Scan for the cell matching the given text and deliver its (x, y) coordinate at center. 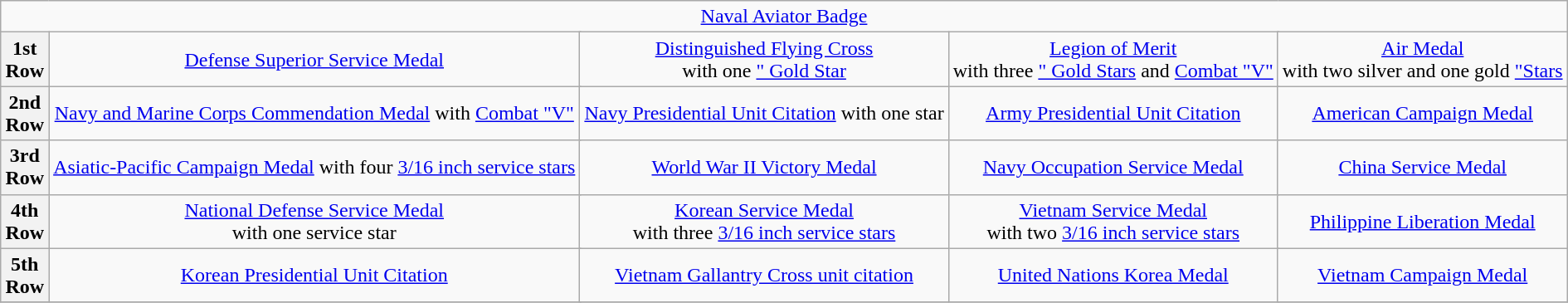
Vietnam Gallantry Cross unit citation (764, 276)
American Campaign Medal (1422, 113)
Philippine Liberation Medal (1422, 221)
United Nations Korea Medal (1113, 276)
Korean Service Medal with three 3/16 inch service stars (764, 221)
2ndRow (25, 113)
China Service Medal (1422, 168)
Air Medal with two silver and one gold "Stars (1422, 60)
Asiatic-Pacific Campaign Medal with four 3/16 inch service stars (314, 168)
5thRow (25, 276)
Navy Occupation Service Medal (1113, 168)
3rdRow (25, 168)
1stRow (25, 60)
Naval Aviator Badge (784, 17)
Vietnam Service Medal with two 3/16 inch service stars (1113, 221)
National Defense Service Medal with one service star (314, 221)
Navy Presidential Unit Citation with one star (764, 113)
Korean Presidential Unit Citation (314, 276)
Navy and Marine Corps Commendation Medal with Combat "V" (314, 113)
Legion of Merit with three " Gold Stars and Combat "V" (1113, 60)
World War II Victory Medal (764, 168)
4thRow (25, 221)
Distinguished Flying Cross with one " Gold Star (764, 60)
Army Presidential Unit Citation (1113, 113)
Defense Superior Service Medal (314, 60)
Vietnam Campaign Medal (1422, 276)
